Determine the (X, Y) coordinate at the center of the cell enclosing the given text.  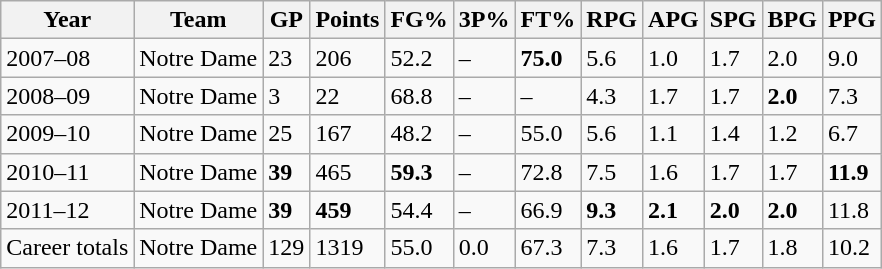
72.8 (548, 172)
Points (348, 20)
Career totals (68, 248)
23 (286, 58)
Year (68, 20)
459 (348, 210)
10.2 (852, 248)
1.4 (733, 134)
1.2 (792, 134)
167 (348, 134)
22 (348, 96)
3P% (484, 20)
RPG (612, 20)
9.0 (852, 58)
2009–10 (68, 134)
APG (674, 20)
6.7 (852, 134)
2010–11 (68, 172)
BPG (792, 20)
11.9 (852, 172)
2008–09 (68, 96)
66.9 (548, 210)
68.8 (419, 96)
3 (286, 96)
2011–12 (68, 210)
67.3 (548, 248)
Team (198, 20)
11.8 (852, 210)
0.0 (484, 248)
129 (286, 248)
206 (348, 58)
SPG (733, 20)
465 (348, 172)
FT% (548, 20)
2.1 (674, 210)
52.2 (419, 58)
PPG (852, 20)
1.0 (674, 58)
7.5 (612, 172)
1.1 (674, 134)
1.8 (792, 248)
GP (286, 20)
1319 (348, 248)
FG% (419, 20)
2007–08 (68, 58)
54.4 (419, 210)
48.2 (419, 134)
4.3 (612, 96)
25 (286, 134)
75.0 (548, 58)
9.3 (612, 210)
59.3 (419, 172)
